Return (X, Y) of the center of cell containing provided text 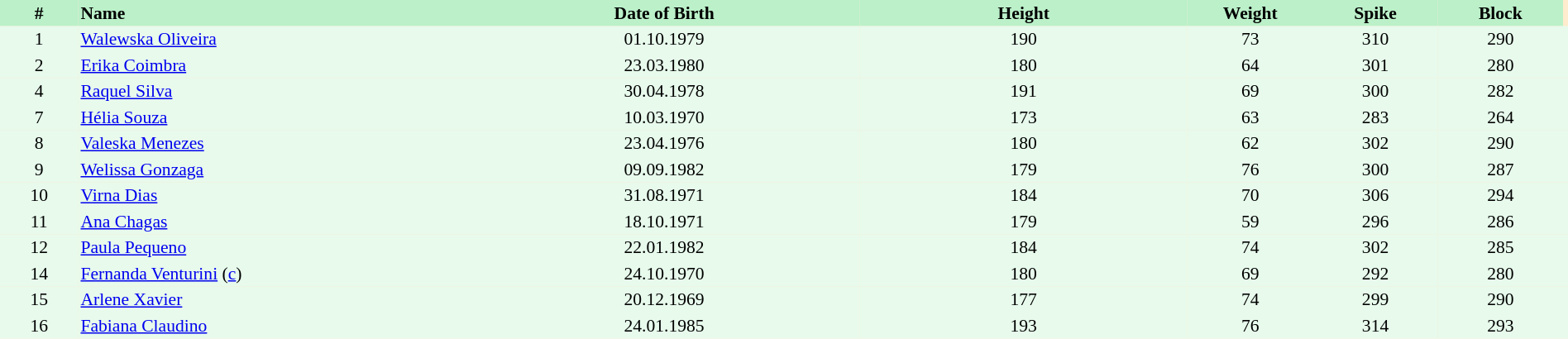
314 (1374, 326)
10 (39, 195)
01.10.1979 (664, 40)
4 (39, 91)
09.09.1982 (664, 169)
Paula Pequeno (273, 248)
24.10.1970 (664, 274)
Date of Birth (664, 13)
30.04.1978 (664, 91)
10.03.1970 (664, 117)
285 (1500, 248)
8 (39, 144)
299 (1374, 299)
301 (1374, 65)
310 (1374, 40)
Arlene Xavier (273, 299)
Spike (1374, 13)
# (39, 13)
306 (1374, 195)
62 (1250, 144)
73 (1250, 40)
Weight (1250, 13)
11 (39, 222)
292 (1374, 274)
177 (1024, 299)
Virna Dias (273, 195)
293 (1500, 326)
Ana Chagas (273, 222)
12 (39, 248)
20.12.1969 (664, 299)
22.01.1982 (664, 248)
14 (39, 274)
Height (1024, 13)
64 (1250, 65)
286 (1500, 222)
193 (1024, 326)
Walewska Oliveira (273, 40)
63 (1250, 117)
16 (39, 326)
Block (1500, 13)
18.10.1971 (664, 222)
2 (39, 65)
9 (39, 169)
15 (39, 299)
282 (1500, 91)
59 (1250, 222)
Erika Coimbra (273, 65)
24.01.1985 (664, 326)
7 (39, 117)
23.04.1976 (664, 144)
Name (273, 13)
Welissa Gonzaga (273, 169)
Raquel Silva (273, 91)
294 (1500, 195)
190 (1024, 40)
23.03.1980 (664, 65)
191 (1024, 91)
Hélia Souza (273, 117)
Fernanda Venturini (c) (273, 274)
173 (1024, 117)
Valeska Menezes (273, 144)
283 (1374, 117)
287 (1500, 169)
264 (1500, 117)
Fabiana Claudino (273, 326)
296 (1374, 222)
70 (1250, 195)
1 (39, 40)
31.08.1971 (664, 195)
